Search for the cell housing the specified text and yield its (X, Y) center coordinate. 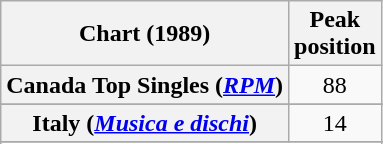
Canada Top Singles (RPM) (145, 85)
Italy (Musica e dischi) (145, 123)
14 (335, 123)
Chart (1989) (145, 34)
Peakposition (335, 34)
88 (335, 85)
